Identify which cell holds the provided text, then report its [x, y] central coordinate. 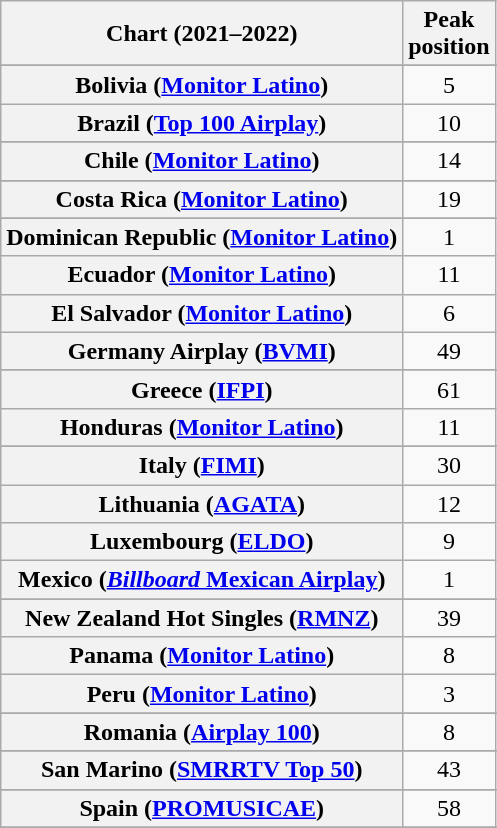
58 [449, 808]
Mexico (Billboard Mexican Airplay) [202, 580]
19 [449, 199]
14 [449, 161]
Peru (Monitor Latino) [202, 694]
Chart (2021–2022) [202, 34]
Ecuador (Monitor Latino) [202, 275]
Italy (FIMI) [202, 465]
New Zealand Hot Singles (RMNZ) [202, 618]
6 [449, 313]
Bolivia (Monitor Latino) [202, 85]
Honduras (Monitor Latino) [202, 427]
39 [449, 618]
30 [449, 465]
Luxembourg (ELDO) [202, 542]
43 [449, 770]
61 [449, 389]
3 [449, 694]
10 [449, 123]
12 [449, 503]
Peakposition [449, 34]
Spain (PROMUSICAE) [202, 808]
Lithuania (AGATA) [202, 503]
49 [449, 351]
9 [449, 542]
Romania (Airplay 100) [202, 732]
Brazil (Top 100 Airplay) [202, 123]
Germany Airplay (BVMI) [202, 351]
Costa Rica (Monitor Latino) [202, 199]
San Marino (SMRRTV Top 50) [202, 770]
Chile (Monitor Latino) [202, 161]
Dominican Republic (Monitor Latino) [202, 237]
5 [449, 85]
Greece (IFPI) [202, 389]
Panama (Monitor Latino) [202, 656]
El Salvador (Monitor Latino) [202, 313]
